Capture the cell that displays the provided text and extract its [x, y] central coordinate. 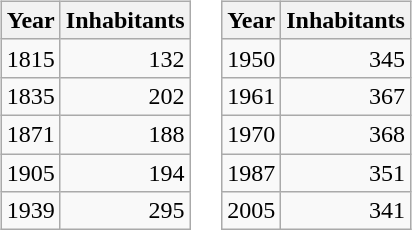
295 [125, 211]
132 [125, 58]
1905 [30, 173]
368 [346, 134]
194 [125, 173]
188 [125, 134]
1961 [252, 96]
1970 [252, 134]
202 [125, 96]
1987 [252, 173]
1835 [30, 96]
1939 [30, 211]
1815 [30, 58]
351 [346, 173]
341 [346, 211]
367 [346, 96]
2005 [252, 211]
345 [346, 58]
1950 [252, 58]
1871 [30, 134]
